Capture the cell that displays the provided text and extract its (X, Y) central coordinate. 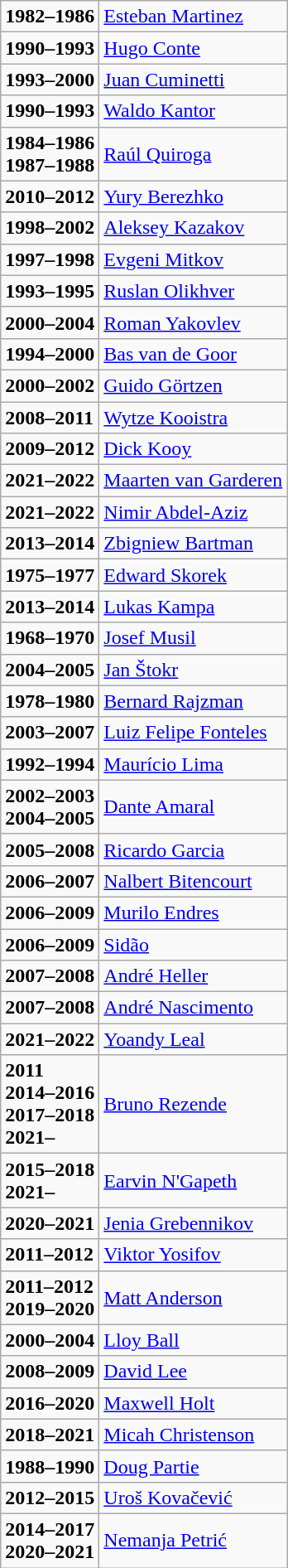
20112014–20162017–20182021– (50, 1104)
Yury Berezhko (194, 196)
2018–2021 (50, 1435)
1968–1970 (50, 638)
Nemanja Petrić (194, 1540)
1984–19861987–1988 (50, 154)
Dante Amaral (194, 807)
Hugo Conte (194, 48)
Lloy Ball (194, 1340)
Jenia Grebennikov (194, 1223)
2000–2002 (50, 385)
Luiz Felipe Fonteles (194, 733)
2003–2007 (50, 733)
1993–1995 (50, 291)
Uroš Kovačević (194, 1498)
Yoandy Leal (194, 1039)
Bruno Rezende (194, 1104)
Wytze Kooistra (194, 417)
Murilo Endres (194, 912)
1975–1977 (50, 575)
1988–1990 (50, 1466)
Viktor Yosifov (194, 1255)
Matt Anderson (194, 1298)
2020–2021 (50, 1223)
2011–2012 (50, 1255)
1998–2002 (50, 228)
Micah Christenson (194, 1435)
Lukas Kampa (194, 607)
2016–2020 (50, 1403)
Aleksey Kazakov (194, 228)
Maarten van Garderen (194, 481)
Guido Görtzen (194, 385)
Edward Skorek (194, 575)
2008–2011 (50, 417)
Maurício Lima (194, 764)
Esteban Martinez (194, 17)
2002–20032004–2005 (50, 807)
Earvin N'Gapeth (194, 1180)
Bas van de Goor (194, 354)
Roman Yakovlev (194, 322)
2010–2012 (50, 196)
1978–1980 (50, 701)
Josef Musil (194, 638)
2015–20182021– (50, 1180)
1992–1994 (50, 764)
Sidão (194, 944)
2008–2009 (50, 1372)
1997–1998 (50, 259)
André Heller (194, 976)
Ricardo Garcia (194, 849)
Raúl Quiroga (194, 154)
Ruslan Olikhver (194, 291)
Nimir Abdel-Aziz (194, 512)
Jan Štokr (194, 670)
2005–2008 (50, 849)
Maxwell Holt (194, 1403)
1982–1986 (50, 17)
1993–2000 (50, 80)
Dick Kooy (194, 449)
Zbigniew Bartman (194, 544)
André Nascimento (194, 1008)
2006–2007 (50, 881)
Waldo Kantor (194, 111)
David Lee (194, 1372)
2011–20122019–2020 (50, 1298)
2012–2015 (50, 1498)
Juan Cuminetti (194, 80)
Nalbert Bitencourt (194, 881)
1994–2000 (50, 354)
Evgeni Mitkov (194, 259)
2014–2017 2020–2021 (50, 1540)
2004–2005 (50, 670)
Bernard Rajzman (194, 701)
2009–2012 (50, 449)
Doug Partie (194, 1466)
